Provide the [X, Y] coordinate of the cell's center where the given text is located.  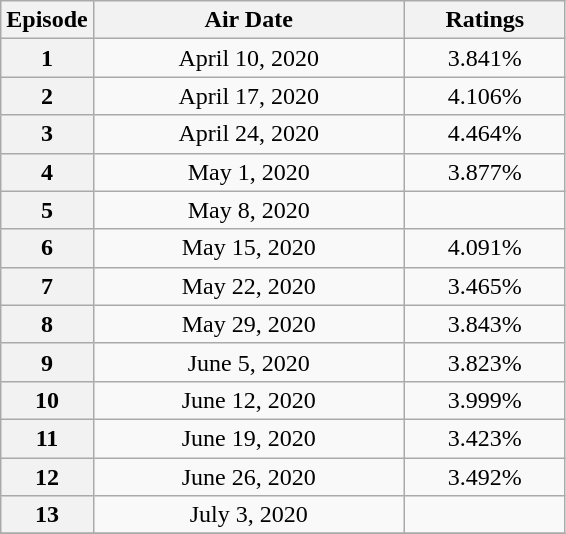
8 [47, 324]
4.464% [484, 134]
April 24, 2020 [248, 134]
3.877% [484, 172]
3.492% [484, 477]
2 [47, 96]
3 [47, 134]
4 [47, 172]
Episode [47, 20]
5 [47, 210]
3.465% [484, 286]
4.106% [484, 96]
9 [47, 362]
13 [47, 515]
May 22, 2020 [248, 286]
Air Date [248, 20]
4.091% [484, 248]
1 [47, 58]
June 5, 2020 [248, 362]
3.823% [484, 362]
7 [47, 286]
11 [47, 438]
July 3, 2020 [248, 515]
3.999% [484, 400]
April 10, 2020 [248, 58]
3.423% [484, 438]
April 17, 2020 [248, 96]
6 [47, 248]
May 8, 2020 [248, 210]
3.841% [484, 58]
3.843% [484, 324]
June 26, 2020 [248, 477]
May 1, 2020 [248, 172]
10 [47, 400]
Ratings [484, 20]
12 [47, 477]
May 15, 2020 [248, 248]
June 12, 2020 [248, 400]
June 19, 2020 [248, 438]
May 29, 2020 [248, 324]
